Identify which cell holds the provided text, then report its [X, Y] central coordinate. 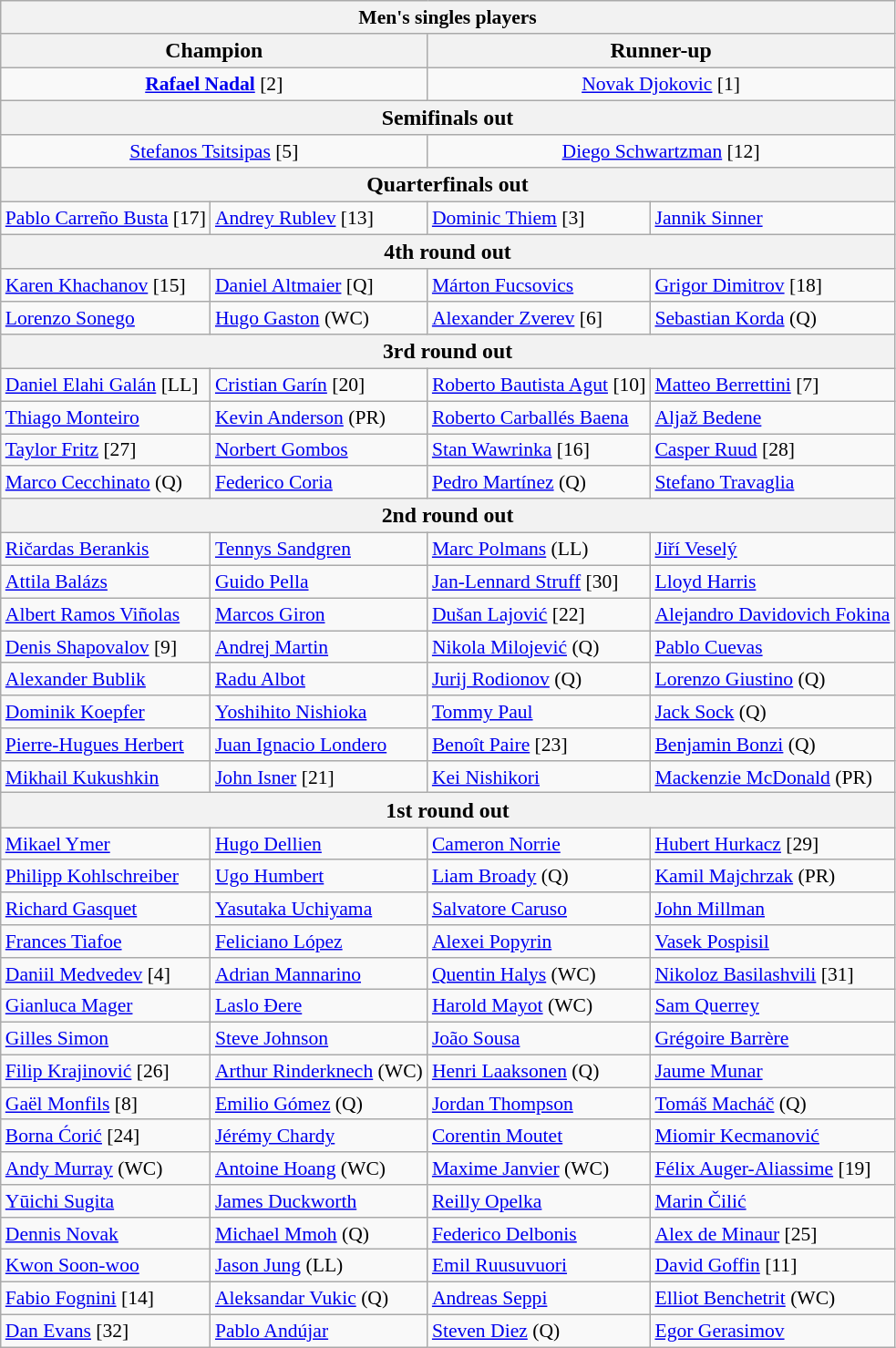
Casper Ruud [28] [772, 450]
Runner-up [661, 51]
Aljaž Bedene [772, 417]
Egor Gerasimov [772, 1332]
Philipp Kohlschreiber [106, 877]
Cameron Norrie [540, 844]
Yoshihito Nishioka [319, 712]
Ričardas Berankis [106, 550]
Salvatore Caruso [540, 909]
Stan Wawrinka [16] [540, 450]
Emilio Gómez (Q) [319, 1104]
Michael Mmoh (Q) [319, 1234]
Dominic Thiem [3] [540, 219]
Lorenzo Sonego [106, 318]
Radu Albot [319, 680]
Arthur Rinderknech (WC) [319, 1072]
Fabio Fognini [14] [106, 1299]
John Millman [772, 909]
4th round out [448, 252]
Jurij Rodionov (Q) [540, 680]
Jan-Lennard Struff [30] [540, 582]
Marcos Giron [319, 614]
Miomir Kecmanović [772, 1137]
Gaël Monfils [8] [106, 1104]
Stefanos Tsitsipas [5] [214, 151]
Grigor Dimitrov [18] [772, 286]
Kei Nishikori [540, 777]
Kwon Soon-woo [106, 1266]
João Sousa [540, 1039]
Dominik Koepfer [106, 712]
Kevin Anderson (PR) [319, 417]
David Goffin [11] [772, 1266]
Steve Johnson [319, 1039]
Dan Evans [32] [106, 1332]
Marin Čilić [772, 1201]
Hubert Hurkacz [29] [772, 844]
Richard Gasquet [106, 909]
Andrey Rublev [13] [319, 219]
Alexander Bublik [106, 680]
Rafael Nadal [2] [214, 85]
Jordan Thompson [540, 1104]
Hugo Dellien [319, 844]
Frances Tiafoe [106, 942]
Tomáš Macháč (Q) [772, 1104]
Maxime Janvier (WC) [540, 1168]
Feliciano López [319, 942]
Corentin Moutet [540, 1137]
Jannik Sinner [772, 219]
Pablo Cuevas [772, 647]
Matteo Berrettini [7] [772, 386]
Jaume Munar [772, 1072]
Félix Auger-Aliassime [19] [772, 1168]
James Duckworth [319, 1201]
2nd round out [448, 516]
Hugo Gaston (WC) [319, 318]
Nikola Milojević (Q) [540, 647]
Sam Querrey [772, 1006]
Federico Delbonis [540, 1234]
Norbert Gombos [319, 450]
Jiří Veselý [772, 550]
Stefano Travaglia [772, 483]
Vasek Pospisil [772, 942]
Federico Coria [319, 483]
Mikhail Kukushkin [106, 777]
Ugo Humbert [319, 877]
Men's singles players [448, 17]
Jérémy Chardy [319, 1137]
Benjamin Bonzi (Q) [772, 745]
Roberto Bautista Agut [10] [540, 386]
Quentin Halys (WC) [540, 974]
Benoît Paire [23] [540, 745]
Gianluca Mager [106, 1006]
Harold Mayot (WC) [540, 1006]
Andy Murray (WC) [106, 1168]
Dušan Lajović [22] [540, 614]
Lorenzo Giustino (Q) [772, 680]
Mikael Ymer [106, 844]
Juan Ignacio Londero [319, 745]
John Isner [21] [319, 777]
Sebastian Korda (Q) [772, 318]
Novak Djokovic [1] [661, 85]
Andrej Martin [319, 647]
Jack Sock (Q) [772, 712]
Daniil Medvedev [4] [106, 974]
Adrian Mannarino [319, 974]
Champion [214, 51]
Alex de Minaur [25] [772, 1234]
Quarterfinals out [448, 185]
Márton Fucsovics [540, 286]
Tennys Sandgren [319, 550]
Yasutaka Uchiyama [319, 909]
Thiago Monteiro [106, 417]
Pierre-Hugues Herbert [106, 745]
Alexander Zverev [6] [540, 318]
Gilles Simon [106, 1039]
Marc Polmans (LL) [540, 550]
Steven Diez (Q) [540, 1332]
Daniel Elahi Galán [LL] [106, 386]
Antoine Hoang (WC) [319, 1168]
Henri Laaksonen (Q) [540, 1072]
Attila Balázs [106, 582]
1st round out [448, 810]
Borna Ćorić [24] [106, 1137]
Karen Khachanov [15] [106, 286]
Pedro Martínez (Q) [540, 483]
Reilly Opelka [540, 1201]
Jason Jung (LL) [319, 1266]
3rd round out [448, 352]
Daniel Altmaier [Q] [319, 286]
Lloyd Harris [772, 582]
Grégoire Barrère [772, 1039]
Cristian Garín [20] [319, 386]
Laslo Đere [319, 1006]
Elliot Benchetrit (WC) [772, 1299]
Kamil Majchrzak (PR) [772, 877]
Pablo Carreño Busta [17] [106, 219]
Mackenzie McDonald (PR) [772, 777]
Guido Pella [319, 582]
Dennis Novak [106, 1234]
Alexei Popyrin [540, 942]
Liam Broady (Q) [540, 877]
Emil Ruusuvuori [540, 1266]
Taylor Fritz [27] [106, 450]
Denis Shapovalov [9] [106, 647]
Roberto Carballés Baena [540, 417]
Andreas Seppi [540, 1299]
Diego Schwartzman [12] [661, 151]
Pablo Andújar [319, 1332]
Albert Ramos Viñolas [106, 614]
Semifinals out [448, 118]
Tommy Paul [540, 712]
Nikoloz Basilashvili [31] [772, 974]
Alejandro Davidovich Fokina [772, 614]
Yūichi Sugita [106, 1201]
Aleksandar Vukic (Q) [319, 1299]
Marco Cecchinato (Q) [106, 483]
Filip Krajinović [26] [106, 1072]
